Search for the cell housing the specified text and yield its (x, y) center coordinate. 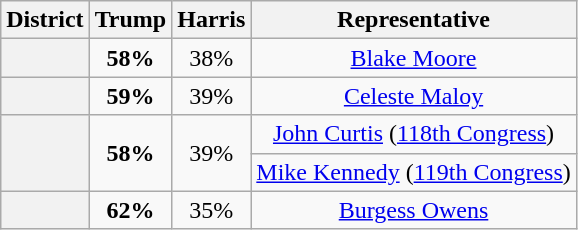
John Curtis (118th Congress) (414, 134)
District (45, 20)
62% (130, 210)
Trump (130, 20)
Harris (212, 20)
35% (212, 210)
Blake Moore (414, 58)
Mike Kennedy (119th Congress) (414, 172)
Representative (414, 20)
Celeste Maloy (414, 96)
Burgess Owens (414, 210)
38% (212, 58)
59% (130, 96)
